Search for the cell housing the specified text and yield its (x, y) center coordinate. 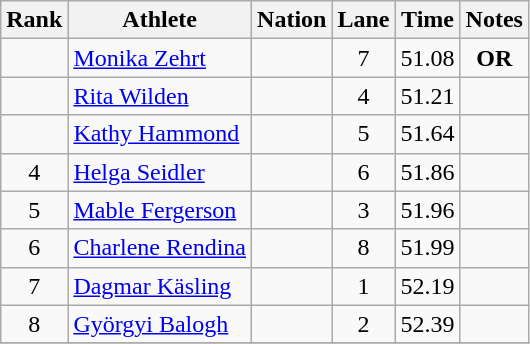
Kathy Hammond (160, 134)
51.21 (428, 96)
51.86 (428, 172)
Notes (494, 20)
Dagmar Käsling (160, 286)
Lane (364, 20)
51.08 (428, 58)
51.64 (428, 134)
51.96 (428, 210)
Time (428, 20)
Athlete (160, 20)
51.99 (428, 248)
Rank (34, 20)
Mable Fergerson (160, 210)
1 (364, 286)
Monika Zehrt (160, 58)
Charlene Rendina (160, 248)
Rita Wilden (160, 96)
OR (494, 58)
3 (364, 210)
52.39 (428, 324)
Nation (292, 20)
2 (364, 324)
Györgyi Balogh (160, 324)
52.19 (428, 286)
Helga Seidler (160, 172)
